Provide the [x, y] coordinate of the cell's center where the given text is located.  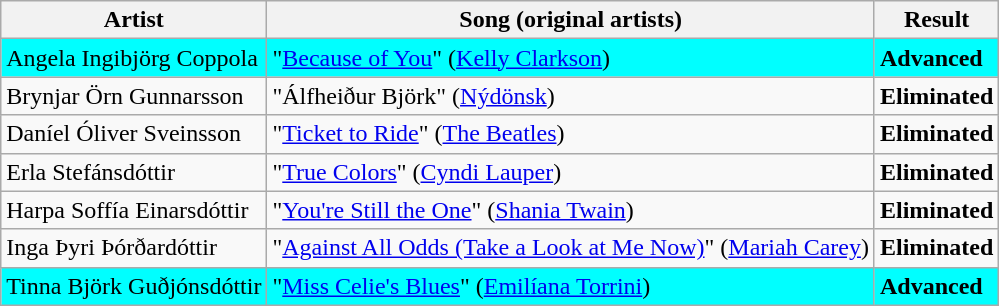
"Ticket to Ride" (The Beatles) [571, 134]
"Miss Celie's Blues" (Emilíana Torrini) [571, 286]
Result [936, 20]
Erla Stefánsdóttir [134, 172]
"True Colors" (Cyndi Lauper) [571, 172]
"Against All Odds (Take a Look at Me Now)" (Mariah Carey) [571, 248]
"Álfheiður Björk" (Nýdönsk) [571, 96]
Inga Þyri Þórðardóttir [134, 248]
Artist [134, 20]
Daníel Óliver Sveinsson [134, 134]
"You're Still the One" (Shania Twain) [571, 210]
"Because of You" (Kelly Clarkson) [571, 58]
Song (original artists) [571, 20]
Harpa Soffía Einarsdóttir [134, 210]
Tinna Björk Guðjónsdóttir [134, 286]
Angela Ingibjörg Coppola [134, 58]
Brynjar Örn Gunnarsson [134, 96]
